Find where the given text appears and provide that cell's center as [X, Y] coordinate. 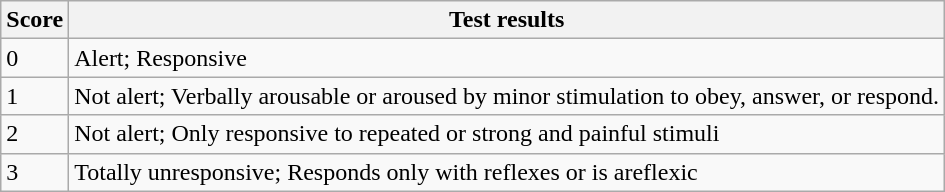
Alert; Responsive [507, 58]
2 [35, 134]
Test results [507, 20]
Score [35, 20]
Not alert; Only responsive to repeated or strong and painful stimuli [507, 134]
Not alert; Verbally arousable or aroused by minor stimulation to obey, answer, or respond. [507, 96]
3 [35, 172]
Totally unresponsive; Responds only with reflexes or is areflexic [507, 172]
1 [35, 96]
0 [35, 58]
